Extract the [x, y] coordinate from the center of the cell holding the provided text.  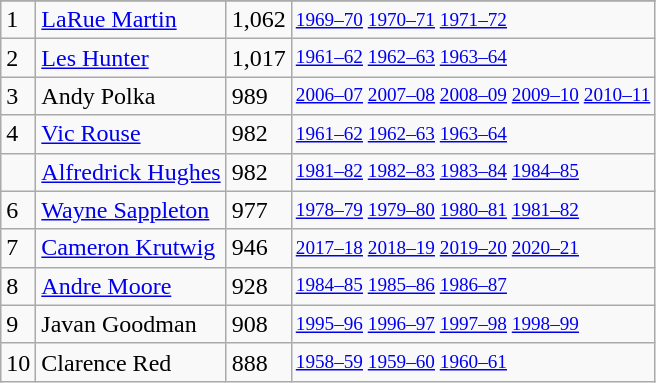
908 [258, 324]
7 [18, 248]
Alfredrick Hughes [131, 172]
6 [18, 210]
1978–79 1979–80 1980–81 1981–82 [473, 210]
8 [18, 286]
1981–82 1982–83 1983–84 1984–85 [473, 172]
1995–96 1996–97 1997–98 1998–99 [473, 324]
977 [258, 210]
946 [258, 248]
10 [18, 362]
Andy Polka [131, 96]
Wayne Sappleton [131, 210]
Javan Goodman [131, 324]
1958–59 1959–60 1960–61 [473, 362]
LaRue Martin [131, 20]
1984–85 1985–86 1986–87 [473, 286]
9 [18, 324]
888 [258, 362]
1,017 [258, 58]
1,062 [258, 20]
Les Hunter [131, 58]
928 [258, 286]
2017–18 2018–19 2019–20 2020–21 [473, 248]
4 [18, 134]
1 [18, 20]
989 [258, 96]
Clarence Red [131, 362]
Vic Rouse [131, 134]
1969–70 1970–71 1971–72 [473, 20]
3 [18, 96]
Cameron Krutwig [131, 248]
2 [18, 58]
Andre Moore [131, 286]
2006–07 2007–08 2008–09 2009–10 2010–11 [473, 96]
